Locate the cell with the specified text and output its [X, Y] center coordinate. 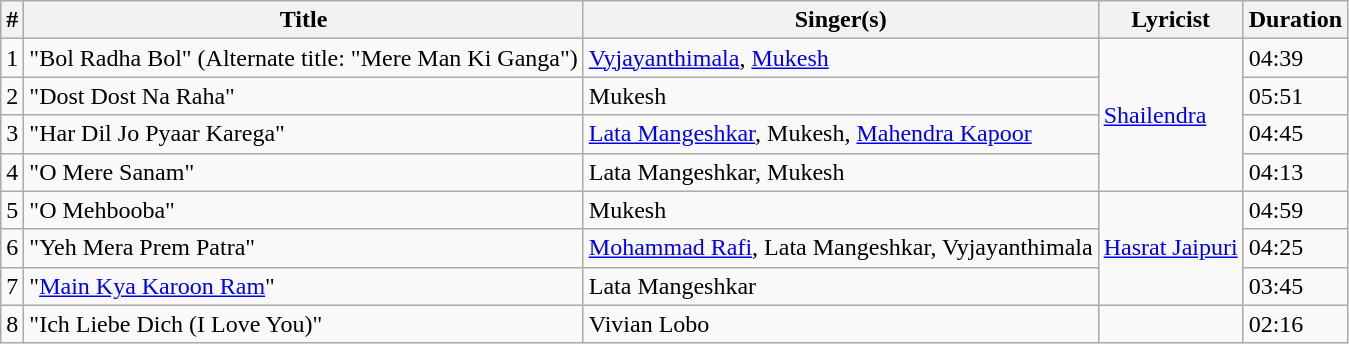
2 [12, 96]
04:13 [1295, 172]
"Ich Liebe Dich (I Love You)" [304, 324]
6 [12, 248]
"Dost Dost Na Raha" [304, 96]
"O Mere Sanam" [304, 172]
8 [12, 324]
"Main Kya Karoon Ram" [304, 286]
3 [12, 134]
Shailendra [1170, 115]
Lata Mangeshkar, Mukesh, Mahendra Kapoor [840, 134]
Hasrat Jaipuri [1170, 248]
Duration [1295, 20]
03:45 [1295, 286]
"Har Dil Jo Pyaar Karega" [304, 134]
04:39 [1295, 58]
04:25 [1295, 248]
Singer(s) [840, 20]
Vivian Lobo [840, 324]
Vyjayanthimala, Mukesh [840, 58]
7 [12, 286]
"Yeh Mera Prem Patra" [304, 248]
"O Mehbooba" [304, 210]
Lyricist [1170, 20]
Lata Mangeshkar, Mukesh [840, 172]
Title [304, 20]
Mohammad Rafi, Lata Mangeshkar, Vyjayanthimala [840, 248]
Lata Mangeshkar [840, 286]
5 [12, 210]
1 [12, 58]
05:51 [1295, 96]
02:16 [1295, 324]
"Bol Radha Bol" (Alternate title: "Mere Man Ki Ganga") [304, 58]
# [12, 20]
04:59 [1295, 210]
04:45 [1295, 134]
4 [12, 172]
